Scan for the cell matching the given text and deliver its [X, Y] coordinate at center. 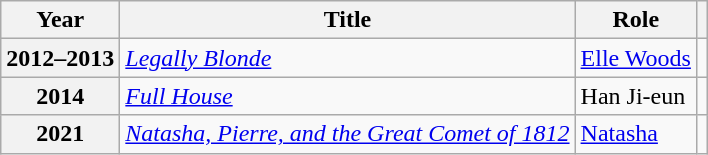
2021 [60, 134]
2012–2013 [60, 58]
Full House [348, 96]
Elle Woods [636, 58]
2014 [60, 96]
Legally Blonde [348, 58]
Natasha, Pierre, and the Great Comet of 1812 [348, 134]
Role [636, 20]
Title [348, 20]
Han Ji-eun [636, 96]
Year [60, 20]
Natasha [636, 134]
